Detect which cell encompasses the target text, then output its [x, y] center coordinate. 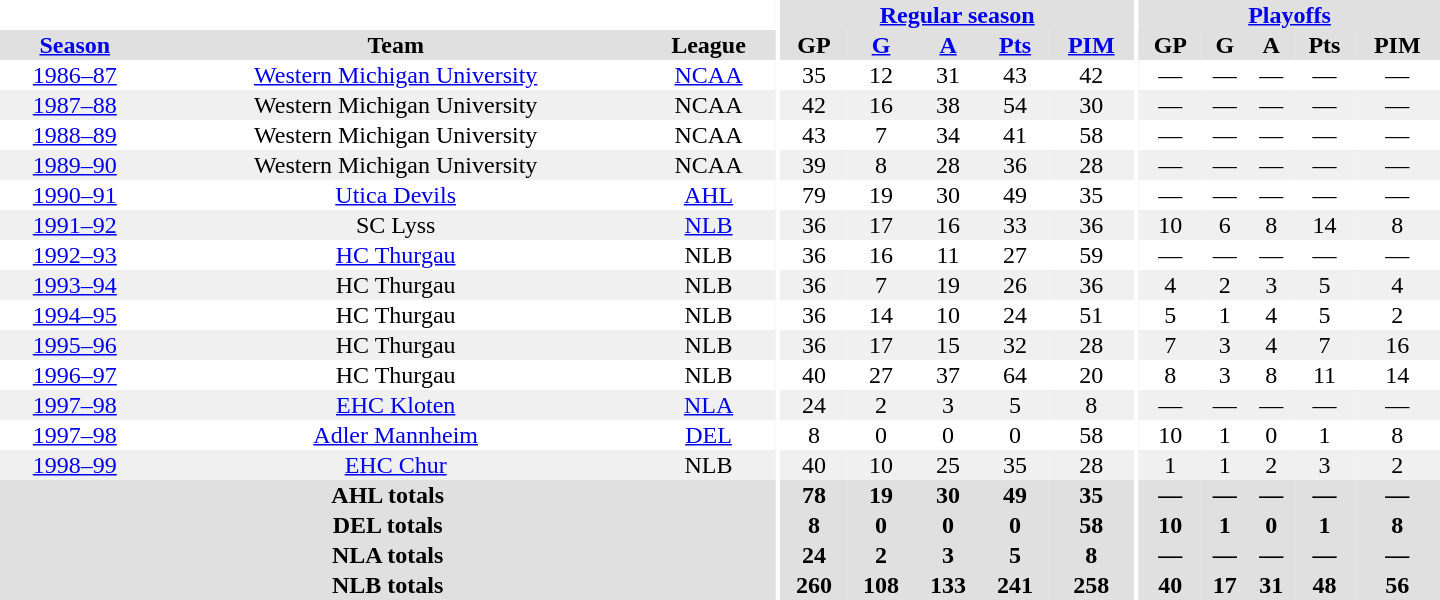
32 [1016, 345]
Regular season [956, 15]
1992–93 [75, 255]
EHC Chur [396, 465]
241 [1016, 585]
Team [396, 45]
38 [948, 105]
1994–95 [75, 315]
41 [1016, 135]
12 [882, 75]
Playoffs [1290, 15]
1987–88 [75, 105]
258 [1092, 585]
34 [948, 135]
20 [1092, 375]
56 [1397, 585]
48 [1324, 585]
54 [1016, 105]
1998–99 [75, 465]
1986–87 [75, 75]
1989–90 [75, 165]
1990–91 [75, 195]
108 [882, 585]
Adler Mannheim [396, 435]
26 [1016, 285]
33 [1016, 225]
59 [1092, 255]
AHL [709, 195]
DEL totals [388, 525]
37 [948, 375]
EHC Kloten [396, 405]
NLA [709, 405]
1988–89 [75, 135]
Season [75, 45]
64 [1016, 375]
NLB totals [388, 585]
SC Lyss [396, 225]
1995–96 [75, 345]
1996–97 [75, 375]
79 [814, 195]
51 [1092, 315]
1991–92 [75, 225]
15 [948, 345]
260 [814, 585]
25 [948, 465]
1993–94 [75, 285]
NLA totals [388, 555]
DEL [709, 435]
League [709, 45]
39 [814, 165]
Utica Devils [396, 195]
6 [1225, 225]
78 [814, 495]
AHL totals [388, 495]
133 [948, 585]
